Identify which cell holds the provided text, then report its (x, y) central coordinate. 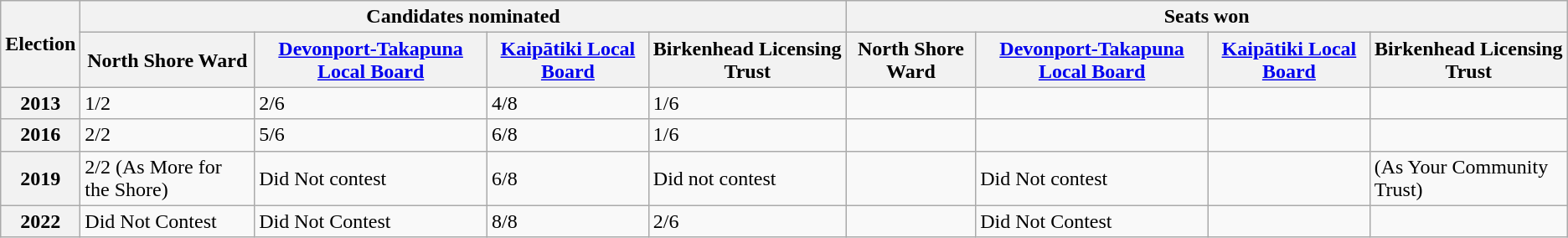
2013 (40, 103)
5/6 (371, 135)
Seats won (1206, 17)
1/2 (168, 103)
(As Your Community Trust) (1468, 178)
Did not contest (747, 178)
2/2 (168, 135)
2/2 (As More for the Shore) (168, 178)
2019 (40, 178)
4/8 (568, 103)
2016 (40, 135)
Candidates nominated (463, 17)
Election (40, 44)
8/8 (568, 221)
2022 (40, 221)
